Provide the (X, Y) coordinate of the cell's center where the given text is located.  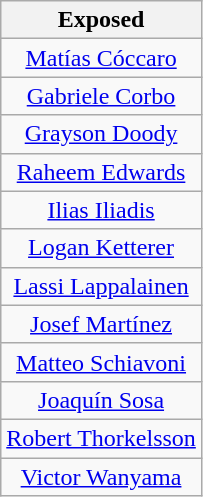
Lassi Lappalainen (102, 286)
Matteo Schiavoni (102, 362)
Ilias Iliadis (102, 210)
Victor Wanyama (102, 477)
Robert Thorkelsson (102, 438)
Gabriele Corbo (102, 96)
Logan Ketterer (102, 248)
Exposed (102, 20)
Raheem Edwards (102, 172)
Josef Martínez (102, 324)
Grayson Doody (102, 134)
Joaquín Sosa (102, 400)
Matías Cóccaro (102, 58)
